For the text-containing cell, return its midpoint in [X, Y] coordinate format. 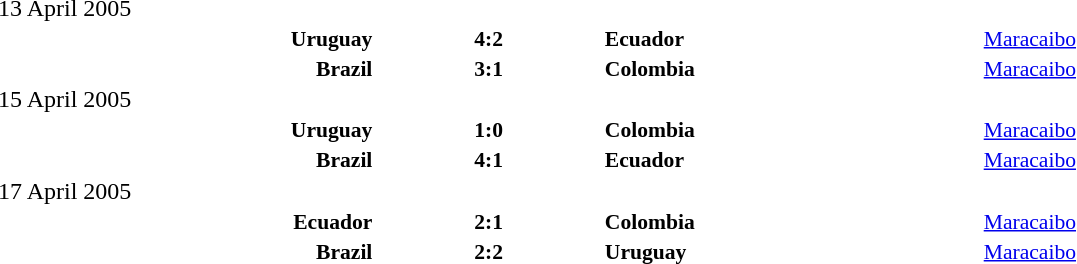
3:1 [488, 68]
4:1 [488, 160]
4:2 [488, 38]
1:0 [488, 130]
2:1 [488, 222]
